Scan for the cell matching the given text and deliver its (X, Y) coordinate at center. 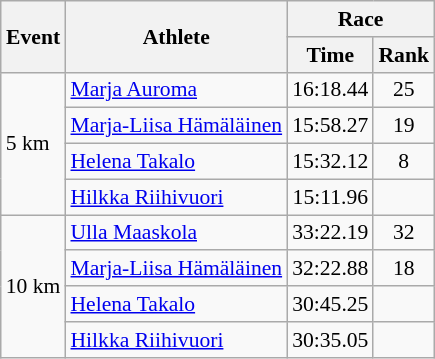
Event (34, 36)
Ulla Maaskola (176, 233)
8 (404, 162)
32 (404, 233)
16:18.44 (330, 90)
18 (404, 269)
5 km (34, 143)
15:11.96 (330, 197)
30:45.25 (330, 304)
Rank (404, 55)
10 km (34, 286)
32:22.88 (330, 269)
33:22.19 (330, 233)
30:35.05 (330, 340)
Athlete (176, 36)
Race (360, 19)
19 (404, 126)
Marja Auroma (176, 90)
Time (330, 55)
15:32.12 (330, 162)
25 (404, 90)
15:58.27 (330, 126)
